Pinpoint the cell where the given text exists, returning its (X, Y) midpoint coordinate. 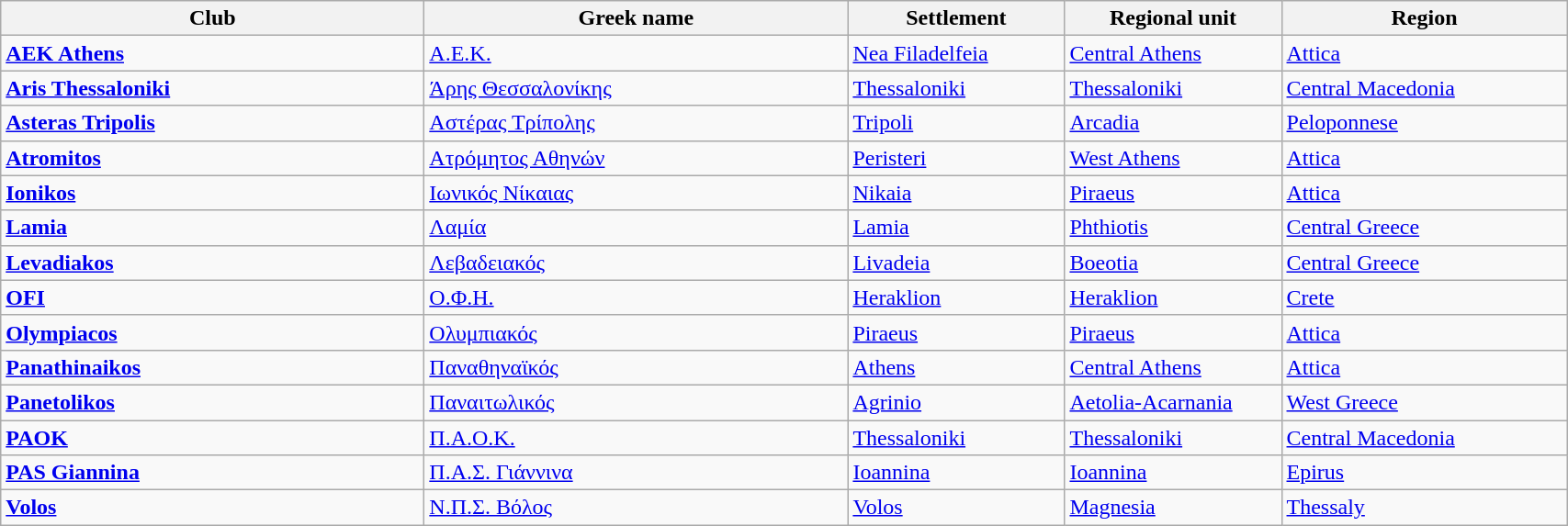
Region (1424, 18)
Epirus (1424, 473)
Magnesia (1173, 508)
West Athens (1173, 158)
Aetolia-Acarnania (1173, 402)
Α.Ε.Κ. (636, 53)
Levadiakos (213, 263)
Livadeia (956, 263)
Λαμία (636, 228)
Settlement (956, 18)
Regional unit (1173, 18)
Αστέρας Τρίπολης (636, 123)
Π.Α.Σ. Γιάννινα (636, 473)
Asteras Tripolis (213, 123)
Thessaly (1424, 508)
Phthiotis (1173, 228)
Άρης Θεσσαλονίκης (636, 88)
PAOK (213, 438)
Ιωνικός Νίκαιας (636, 193)
Λεβαδειακός (636, 263)
Παναθηναϊκός (636, 367)
Crete (1424, 297)
Panetolikos (213, 402)
AEK Athens (213, 53)
Ν.Π.Σ. Βόλος (636, 508)
OFI (213, 297)
Aris Thessaloniki (213, 88)
Peristeri (956, 158)
Agrinio (956, 402)
West Greece (1424, 402)
Greek name (636, 18)
Athens (956, 367)
Nea Filadelfeia (956, 53)
Tripoli (956, 123)
Club (213, 18)
Nikaia (956, 193)
Ionikos (213, 193)
Boeotia (1173, 263)
Peloponnese (1424, 123)
PAS Giannina (213, 473)
Ο.Φ.Η. (636, 297)
Παναιτωλικός (636, 402)
Π.Α.Ο.Κ. (636, 438)
Atromitos (213, 158)
Ολυμπιακός (636, 332)
Arcadia (1173, 123)
Panathinaikos (213, 367)
Olympiacos (213, 332)
Ατρόμητος Αθηνών (636, 158)
